For the text-containing cell, return its midpoint in (X, Y) coordinate format. 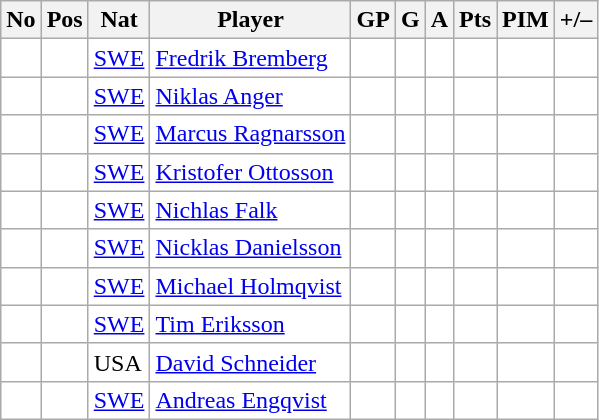
Fredrik Bremberg (250, 58)
Nat (119, 20)
Nichlas Falk (250, 210)
Andreas Engqvist (250, 400)
David Schneider (250, 362)
G (410, 20)
Michael Holmqvist (250, 286)
+/– (576, 20)
Kristofer Ottosson (250, 172)
GP (373, 20)
A (439, 20)
Nicklas Danielsson (250, 248)
Tim Eriksson (250, 324)
PIM (526, 20)
Pts (476, 20)
Niklas Anger (250, 96)
USA (119, 362)
Player (250, 20)
No (21, 20)
Marcus Ragnarsson (250, 134)
Pos (64, 20)
